Return [X, Y] of the center of cell containing provided text 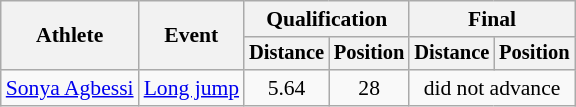
Qualification [326, 19]
Long jump [192, 88]
28 [369, 88]
Sonya Agbessi [70, 88]
did not advance [492, 88]
Event [192, 36]
5.64 [286, 88]
Athlete [70, 36]
Final [492, 19]
